Identify which cell holds the provided text, then report its [x, y] central coordinate. 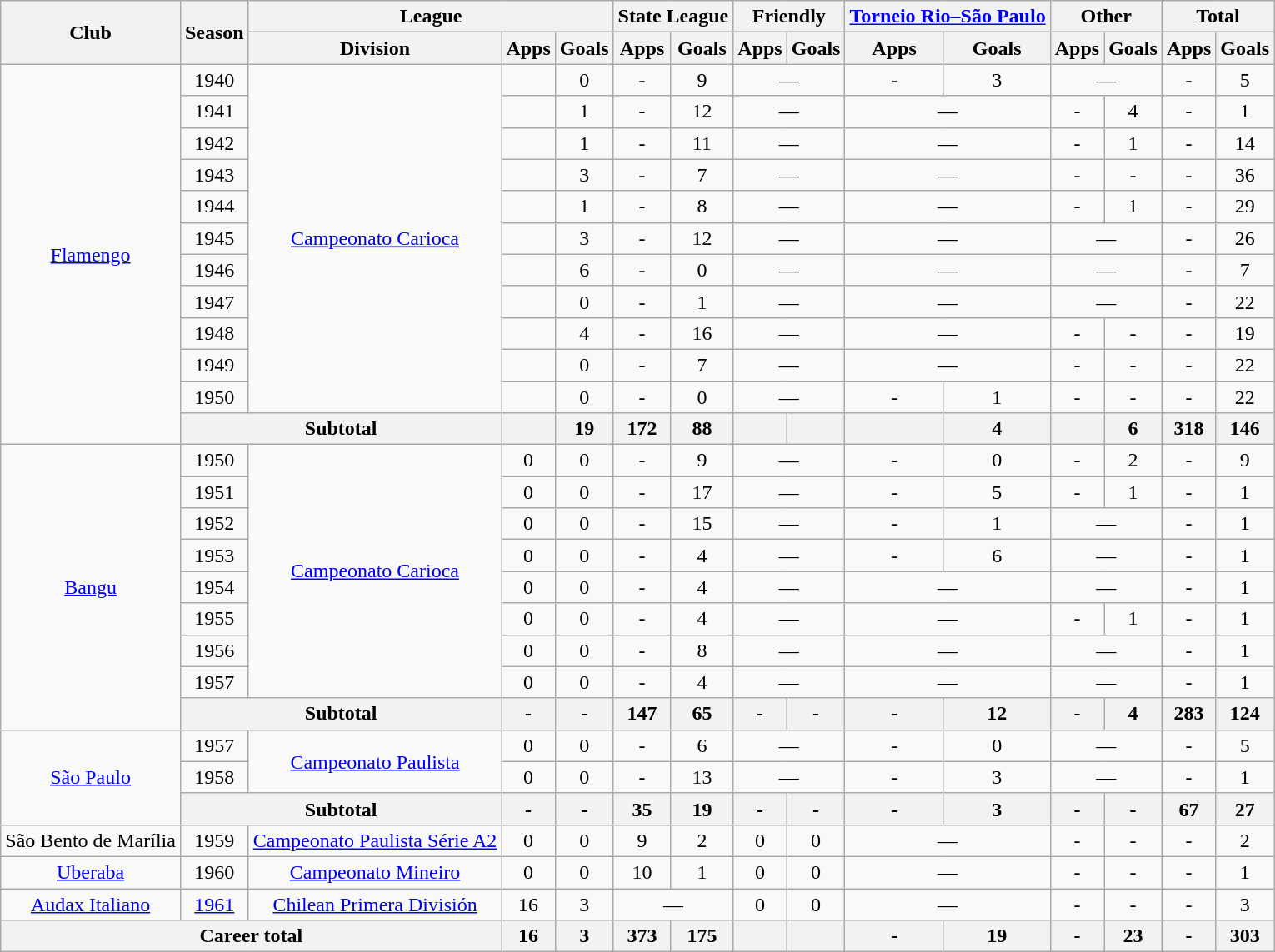
1959 [214, 840]
1943 [214, 175]
88 [702, 429]
1942 [214, 143]
1946 [214, 270]
1960 [214, 872]
10 [642, 872]
São Paulo [91, 777]
373 [642, 936]
1955 [214, 619]
146 [1245, 429]
Campeonato Paulista Série A2 [375, 840]
15 [702, 524]
124 [1245, 714]
1941 [214, 112]
65 [702, 714]
23 [1133, 936]
Uberaba [91, 872]
36 [1245, 175]
Audax Italiano [91, 904]
13 [702, 777]
67 [1188, 809]
11 [702, 143]
1958 [214, 777]
1948 [214, 333]
1961 [214, 904]
Chilean Primera División [375, 904]
Campeonato Paulista [375, 761]
Career total [252, 936]
Season [214, 32]
27 [1245, 809]
1956 [214, 650]
Club [91, 32]
1944 [214, 207]
1945 [214, 238]
State League [673, 17]
Total [1217, 17]
São Bento de Marília [91, 840]
Friendly [789, 17]
172 [642, 429]
Bangu [91, 588]
303 [1245, 936]
1954 [214, 587]
147 [642, 714]
Flamengo [91, 255]
175 [702, 936]
17 [702, 492]
1949 [214, 365]
1947 [214, 302]
Torneio Rio–São Paulo [947, 17]
1953 [214, 556]
Other [1106, 17]
26 [1245, 238]
14 [1245, 143]
318 [1188, 429]
283 [1188, 714]
35 [642, 809]
1940 [214, 80]
Campeonato Mineiro [375, 872]
Division [375, 48]
1952 [214, 524]
League [431, 17]
1951 [214, 492]
29 [1245, 207]
